For the text-containing cell, return its midpoint in (X, Y) coordinate format. 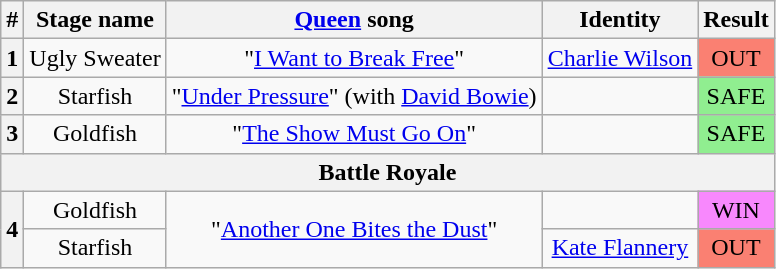
"I Want to Break Free" (354, 58)
Ugly Sweater (95, 58)
4 (12, 229)
Stage name (95, 20)
# (12, 20)
Result (736, 20)
"Under Pressure" (with David Bowie) (354, 96)
1 (12, 58)
Queen song (354, 20)
WIN (736, 210)
Battle Royale (388, 172)
Identity (620, 20)
Charlie Wilson (620, 58)
3 (12, 134)
2 (12, 96)
"The Show Must Go On" (354, 134)
Kate Flannery (620, 248)
"Another One Bites the Dust" (354, 229)
